Output the (X, Y) coordinate of the center of the cell containing the given text.  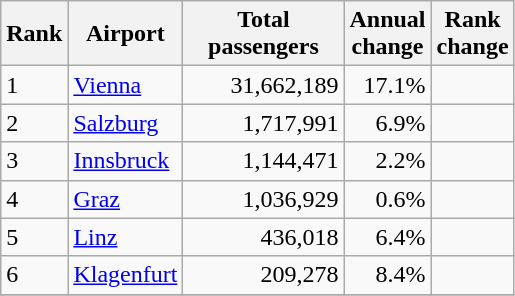
0.6% (388, 199)
3 (34, 161)
6.9% (388, 123)
5 (34, 237)
Airport (126, 34)
Totalpassengers (264, 34)
1,717,991 (264, 123)
1,144,471 (264, 161)
Linz (126, 237)
31,662,189 (264, 85)
17.1% (388, 85)
8.4% (388, 275)
6.4% (388, 237)
Salzburg (126, 123)
209,278 (264, 275)
436,018 (264, 237)
Vienna (126, 85)
Rank (34, 34)
1 (34, 85)
2 (34, 123)
4 (34, 199)
1,036,929 (264, 199)
6 (34, 275)
Innsbruck (126, 161)
2.2% (388, 161)
Graz (126, 199)
Rankchange (472, 34)
Annualchange (388, 34)
Klagenfurt (126, 275)
